Locate the cell with the specified text and output its (x, y) center coordinate. 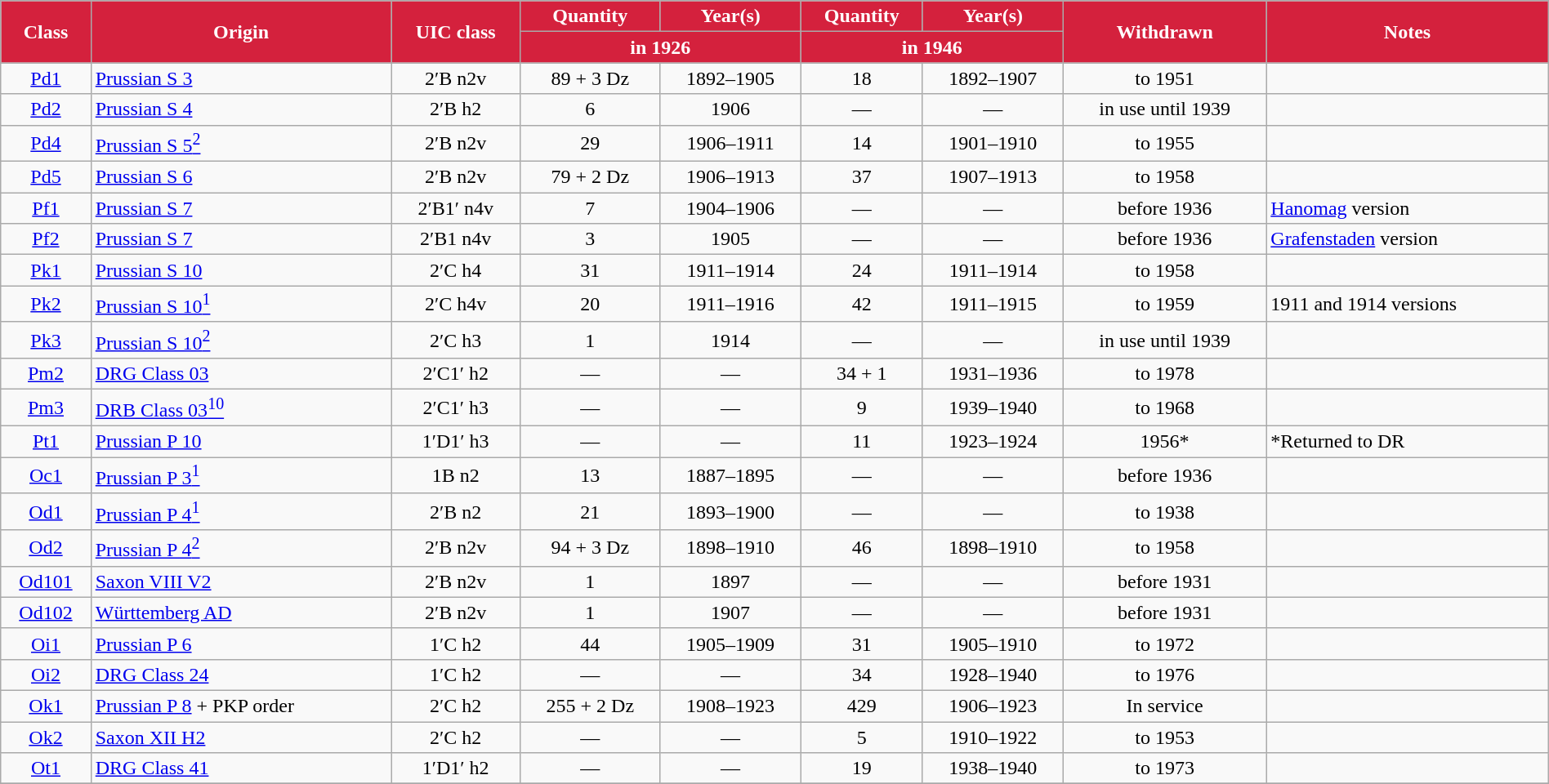
Pm2 (46, 374)
1897 (730, 581)
2′B1′ n4v (456, 208)
Pd5 (46, 177)
Prussian P 8 + PKP order (241, 706)
79 + 2 Dz (590, 177)
34 + 1 (861, 374)
Notes (1407, 32)
255 + 2 Dz (590, 706)
1907–1913 (993, 177)
Ot1 (46, 768)
21 (590, 511)
1939–1940 (993, 408)
1906 (730, 109)
89 + 3 Dz (590, 78)
Prussian P 31 (241, 475)
Pd4 (46, 144)
Class (46, 32)
2′C h3 (456, 340)
to 1959 (1164, 304)
Oi2 (46, 675)
1906–1913 (730, 177)
Prussian P 41 (241, 511)
to 1976 (1164, 675)
in 1926 (661, 47)
Pk1 (46, 270)
2′C h4 (456, 270)
to 1938 (1164, 511)
to 1951 (1164, 78)
1938–1940 (993, 768)
Pt1 (46, 442)
37 (861, 177)
to 1978 (1164, 374)
2′C1′ h3 (456, 408)
19 (861, 768)
Ok1 (46, 706)
Prussian S 3 (241, 78)
1908–1923 (730, 706)
429 (861, 706)
Hanomag version (1407, 208)
1923–1924 (993, 442)
6 (590, 109)
1928–1940 (993, 675)
Pf1 (46, 208)
Prussian P 6 (241, 644)
18 (861, 78)
Grafenstaden version (1407, 239)
1906–1923 (993, 706)
1904–1906 (730, 208)
Prussian P 42 (241, 549)
5 (861, 737)
1931–1936 (993, 374)
2′B h2 (456, 109)
7 (590, 208)
Pd2 (46, 109)
1887–1895 (730, 475)
to 1953 (1164, 737)
1′D1′ h3 (456, 442)
Prussian P 10 (241, 442)
in 1946 (931, 47)
Od101 (46, 581)
13 (590, 475)
9 (861, 408)
Saxon VIII V2 (241, 581)
Pd1 (46, 78)
1893–1900 (730, 511)
1911 and 1914 versions (1407, 304)
DRG Class 41 (241, 768)
Prussian S 10 (241, 270)
Prussian S 102 (241, 340)
1905–1910 (993, 644)
1956* (1164, 442)
Oi1 (46, 644)
Withdrawn (1164, 32)
Pm3 (46, 408)
2′B n2 (456, 511)
1911–1915 (993, 304)
DRG Class 24 (241, 675)
1910–1922 (993, 737)
1B n2 (456, 475)
UIC class (456, 32)
Od1 (46, 511)
20 (590, 304)
Prussian S 52 (241, 144)
Pf2 (46, 239)
1905 (730, 239)
Od102 (46, 612)
1892–1905 (730, 78)
42 (861, 304)
1901–1910 (993, 144)
1892–1907 (993, 78)
to 1973 (1164, 768)
Saxon XII H2 (241, 737)
1906–1911 (730, 144)
Od2 (46, 549)
44 (590, 644)
1907 (730, 612)
14 (861, 144)
to 1972 (1164, 644)
3 (590, 239)
1905–1909 (730, 644)
2′B1 n4v (456, 239)
1911–1916 (730, 304)
1914 (730, 340)
24 (861, 270)
Oc1 (46, 475)
2′C h4v (456, 304)
94 + 3 Dz (590, 549)
*Returned to DR (1407, 442)
Prussian S 6 (241, 177)
2′C1′ h2 (456, 374)
Origin (241, 32)
DRB Class 0310 (241, 408)
Pk3 (46, 340)
1′D1′ h2 (456, 768)
Prussian S 101 (241, 304)
Prussian S 4 (241, 109)
Pk2 (46, 304)
to 1955 (1164, 144)
In service (1164, 706)
29 (590, 144)
to 1968 (1164, 408)
46 (861, 549)
DRG Class 03 (241, 374)
34 (861, 675)
11 (861, 442)
Württemberg AD (241, 612)
Ok2 (46, 737)
